Locate the cell with the specified text and output its [X, Y] center coordinate. 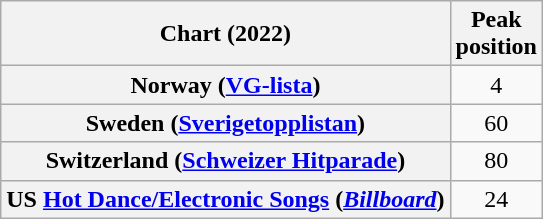
24 [496, 199]
Sweden (Sverigetopplistan) [226, 123]
Switzerland (Schweizer Hitparade) [226, 161]
Chart (2022) [226, 34]
Norway (VG-lista) [226, 85]
4 [496, 85]
US Hot Dance/Electronic Songs (Billboard) [226, 199]
60 [496, 123]
Peakposition [496, 34]
80 [496, 161]
